Return (X, Y) of the center of cell containing provided text 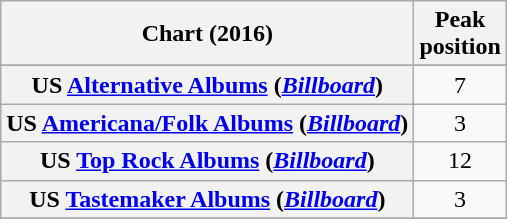
12 (460, 161)
7 (460, 85)
US Alternative Albums (Billboard) (208, 85)
US Tastemaker Albums (Billboard) (208, 199)
Chart (2016) (208, 34)
US Top Rock Albums (Billboard) (208, 161)
Peak position (460, 34)
US Americana/Folk Albums (Billboard) (208, 123)
